Provide the (x, y) coordinate of the cell's center where the given text is located.  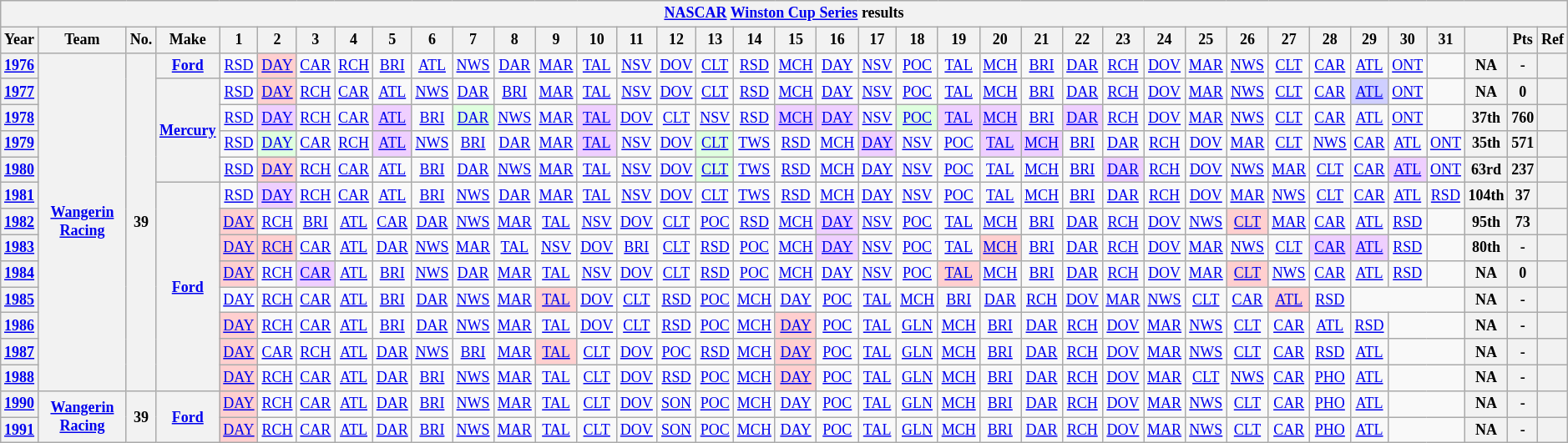
26 (1247, 40)
19 (959, 40)
7 (473, 40)
1978 (20, 117)
1980 (20, 170)
16 (837, 40)
2 (277, 40)
13 (715, 40)
3 (316, 40)
237 (1523, 170)
80th (1486, 247)
1990 (20, 404)
11 (636, 40)
23 (1123, 40)
37th (1486, 117)
1986 (20, 325)
22 (1082, 40)
35th (1486, 143)
63rd (1486, 170)
Pts (1523, 40)
Make (188, 40)
760 (1523, 117)
1984 (20, 274)
Ref (1553, 40)
571 (1523, 143)
29 (1369, 40)
30 (1408, 40)
15 (796, 40)
28 (1329, 40)
1985 (20, 300)
1981 (20, 195)
95th (1486, 222)
10 (597, 40)
6 (432, 40)
1987 (20, 352)
12 (676, 40)
No. (140, 40)
1988 (20, 377)
14 (755, 40)
18 (918, 40)
4 (354, 40)
Year (20, 40)
104th (1486, 195)
Mercury (188, 130)
1 (239, 40)
1983 (20, 247)
24 (1165, 40)
1982 (20, 222)
1976 (20, 65)
37 (1523, 195)
1979 (20, 143)
20 (1000, 40)
NASCAR Winston Cup Series results (784, 13)
8 (514, 40)
5 (392, 40)
Team (82, 40)
73 (1523, 222)
31 (1446, 40)
21 (1042, 40)
1991 (20, 430)
25 (1206, 40)
27 (1289, 40)
17 (878, 40)
9 (556, 40)
1977 (20, 92)
